Output the [X, Y] coordinate of the center of the cell containing the given text.  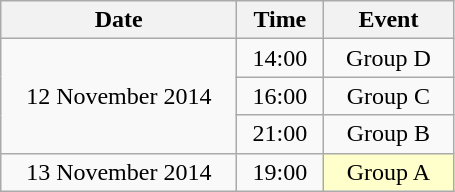
19:00 [280, 172]
Group A [388, 172]
Time [280, 20]
Date [119, 20]
16:00 [280, 96]
21:00 [280, 134]
13 November 2014 [119, 172]
Event [388, 20]
12 November 2014 [119, 96]
Group D [388, 58]
14:00 [280, 58]
Group B [388, 134]
Group C [388, 96]
